Identify which cell holds the provided text, then report its [x, y] central coordinate. 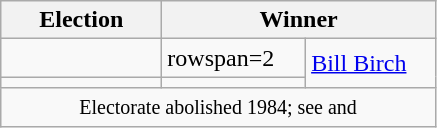
Electorate abolished 1984; see and [218, 107]
Winner [299, 20]
Election [82, 20]
rowspan=2 [234, 58]
Bill Birch [371, 64]
